Output the (X, Y) coordinate of the center of the cell containing the given text.  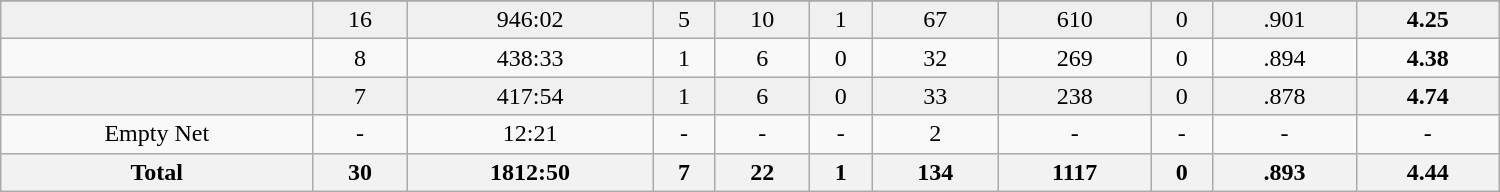
.878 (1284, 96)
2 (936, 134)
1117 (1075, 172)
269 (1075, 58)
.893 (1284, 172)
67 (936, 20)
.894 (1284, 58)
8 (360, 58)
134 (936, 172)
Empty Net (157, 134)
33 (936, 96)
4.44 (1428, 172)
238 (1075, 96)
16 (360, 20)
5 (684, 20)
32 (936, 58)
417:54 (530, 96)
10 (762, 20)
30 (360, 172)
.901 (1284, 20)
610 (1075, 20)
438:33 (530, 58)
Total (157, 172)
4.74 (1428, 96)
4.38 (1428, 58)
12:21 (530, 134)
1812:50 (530, 172)
22 (762, 172)
4.25 (1428, 20)
946:02 (530, 20)
